Capture the cell that displays the provided text and extract its (x, y) central coordinate. 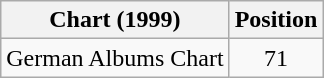
Position (276, 20)
German Albums Chart (115, 58)
Chart (1999) (115, 20)
71 (276, 58)
